Output the [X, Y] coordinate of the center of the cell containing the given text.  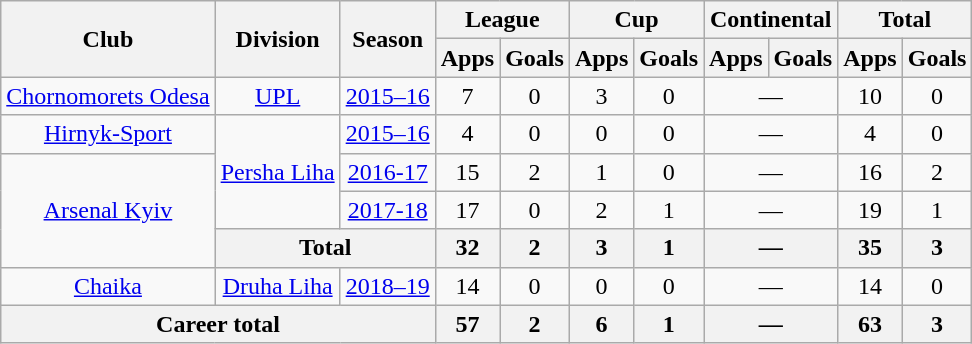
35 [870, 248]
Chornomorets Odesa [108, 96]
2018–19 [388, 286]
6 [601, 324]
League [502, 20]
17 [467, 210]
Cup [636, 20]
Persha Liha [278, 172]
15 [467, 172]
Continental [771, 20]
Druha Liha [278, 286]
57 [467, 324]
Hirnyk-Sport [108, 134]
Arsenal Kyiv [108, 210]
Season [388, 39]
16 [870, 172]
Chaika [108, 286]
7 [467, 96]
2016-17 [388, 172]
63 [870, 324]
UPL [278, 96]
10 [870, 96]
32 [467, 248]
Division [278, 39]
19 [870, 210]
Career total [218, 324]
Club [108, 39]
2017-18 [388, 210]
